Scan for the cell matching the given text and deliver its (X, Y) coordinate at center. 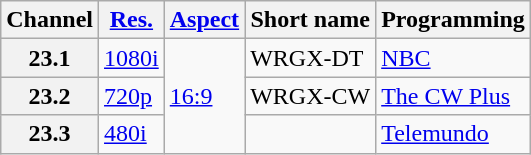
23.1 (50, 58)
Res. (132, 20)
Telemundo (454, 134)
23.3 (50, 134)
Short name (310, 20)
Programming (454, 20)
480i (132, 134)
NBC (454, 58)
23.2 (50, 96)
Aspect (204, 20)
1080i (132, 58)
WRGX-DT (310, 58)
Channel (50, 20)
The CW Plus (454, 96)
WRGX-CW (310, 96)
720p (132, 96)
16:9 (204, 96)
